Locate the cell with the specified text and output its [X, Y] center coordinate. 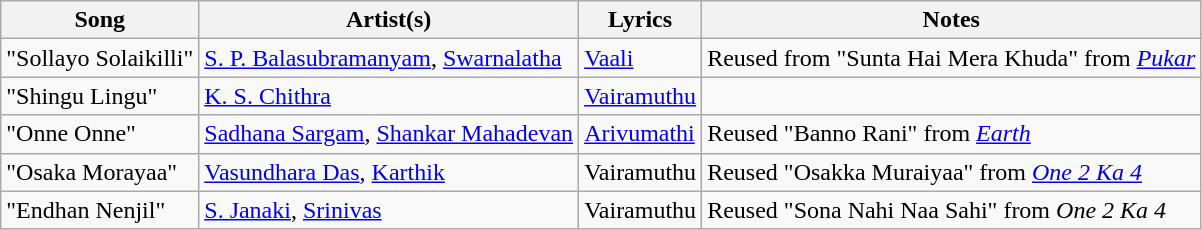
Sadhana Sargam, Shankar Mahadevan [389, 134]
"Osaka Morayaa" [100, 172]
Arivumathi [640, 134]
"Endhan Nenjil" [100, 210]
Lyrics [640, 20]
Vasundhara Das, Karthik [389, 172]
Reused "Sona Nahi Naa Sahi" from One 2 Ka 4 [952, 210]
"Sollayo Solaikilli" [100, 58]
S. Janaki, Srinivas [389, 210]
Reused "Banno Rani" from Earth [952, 134]
K. S. Chithra [389, 96]
Notes [952, 20]
Song [100, 20]
Vaali [640, 58]
Artist(s) [389, 20]
Reused "Osakka Muraiyaa" from One 2 Ka 4 [952, 172]
S. P. Balasubramanyam, Swarnalatha [389, 58]
Reused from "Sunta Hai Mera Khuda" from Pukar [952, 58]
"Shingu Lingu" [100, 96]
"Onne Onne" [100, 134]
